Locate the cell with the specified text and output its (x, y) center coordinate. 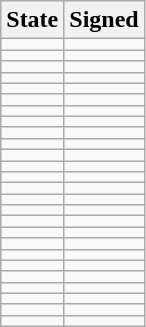
Signed (104, 20)
State (32, 20)
